Return (X, Y) of the center of cell containing provided text 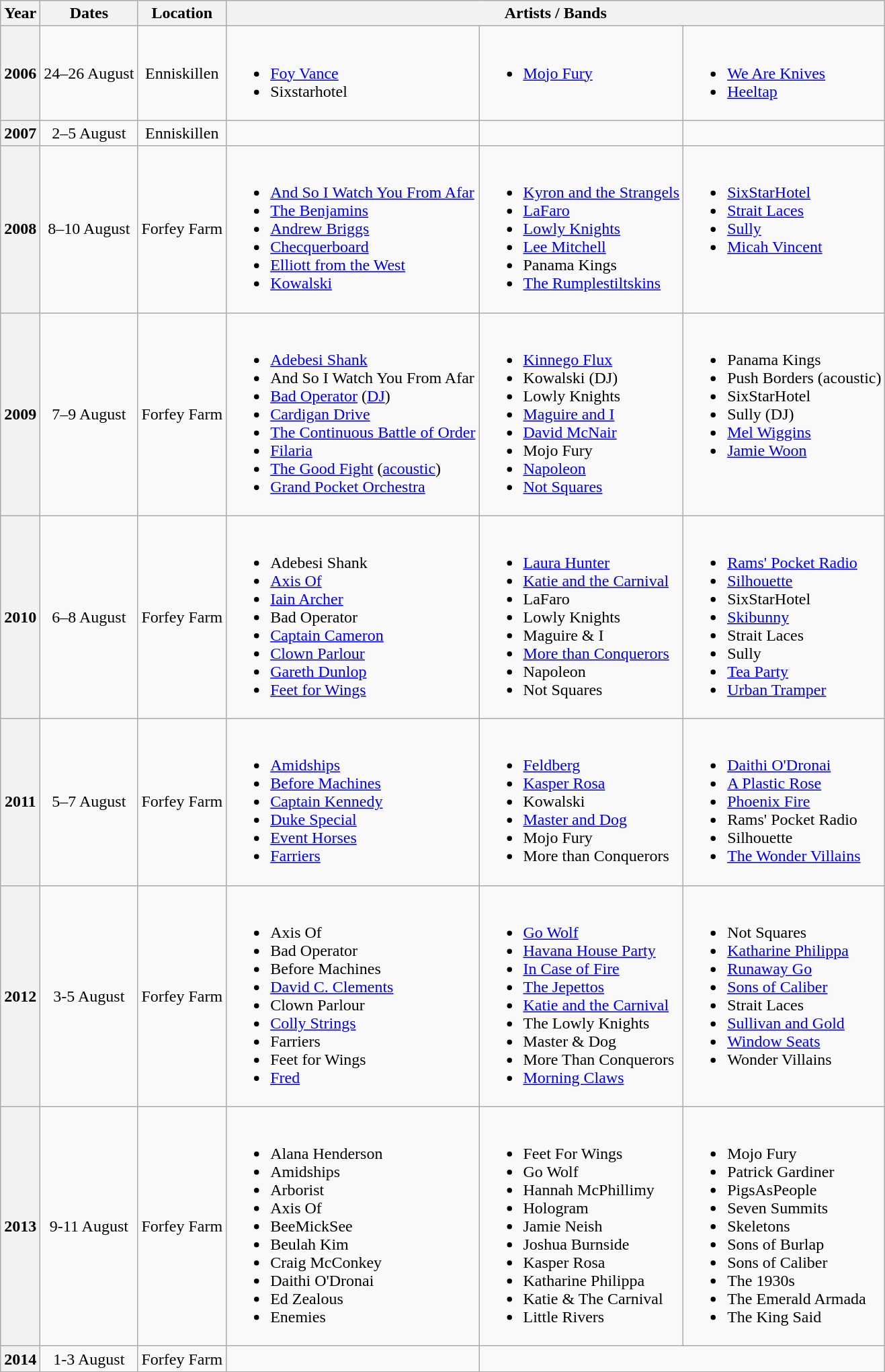
Location (182, 13)
2013 (20, 1226)
Axis OfBad OperatorBefore MachinesDavid C. ClementsClown ParlourColly StringsFarriersFeet for WingsFred (353, 996)
2014 (20, 1359)
And So I Watch You From AfarThe BenjaminsAndrew BriggsChecquerboardElliott from the WestKowalski (353, 229)
2011 (20, 802)
Go WolfHavana House PartyIn Case of FireThe JepettosKatie and the CarnivalThe Lowly KnightsMaster & DogMore Than ConquerorsMorning Claws (581, 996)
Year (20, 13)
Not SquaresKatharine PhilippaRunaway GoSons of CaliberStrait LacesSullivan and GoldWindow SeatsWonder Villains (784, 996)
Mojo FuryPatrick GardinerPigsAsPeopleSeven SummitsSkeletonsSons of BurlapSons of CaliberThe 1930sThe Emerald ArmadaThe King Said (784, 1226)
Kinnego FluxKowalski (DJ)Lowly KnightsMaguire and IDavid McNairMojo FuryNapoleonNot Squares (581, 414)
Rams' Pocket RadioSilhouetteSixStarHotelSkibunnyStrait LacesSullyTea PartyUrban Tramper (784, 617)
Mojo Fury (581, 73)
SixStarHotelStrait LacesSullyMicah Vincent (784, 229)
FeldbergKasper RosaKowalskiMaster and DogMojo FuryMore than Conquerors (581, 802)
6–8 August (89, 617)
Panama KingsPush Borders (acoustic)SixStarHotelSully (DJ)Mel WigginsJamie Woon (784, 414)
Artists / Bands (556, 13)
We Are KnivesHeeltap (784, 73)
8–10 August (89, 229)
5–7 August (89, 802)
Foy VanceSixstarhotel (353, 73)
Dates (89, 13)
Laura HunterKatie and the CarnivalLaFaroLowly KnightsMaguire & IMore than ConquerorsNapoleonNot Squares (581, 617)
2012 (20, 996)
2007 (20, 133)
24–26 August (89, 73)
Daithi O'DronaiA Plastic RosePhoenix FireRams' Pocket RadioSilhouetteThe Wonder Villains (784, 802)
2006 (20, 73)
2–5 August (89, 133)
7–9 August (89, 414)
Adebesi ShankAxis OfIain ArcherBad OperatorCaptain CameronClown ParlourGareth DunlopFeet for Wings (353, 617)
Kyron and the StrangelsLaFaroLowly KnightsLee MitchellPanama KingsThe Rumplestiltskins (581, 229)
3-5 August (89, 996)
1-3 August (89, 1359)
2009 (20, 414)
Feet For WingsGo WolfHannah McPhillimyHologramJamie NeishJoshua BurnsideKasper RosaKatharine PhilippaKatie & The CarnivalLittle Rivers (581, 1226)
2010 (20, 617)
2008 (20, 229)
Alana HendersonAmidshipsArboristAxis OfBeeMickSeeBeulah KimCraig McConkeyDaithi O'DronaiEd ZealousEnemies (353, 1226)
AmidshipsBefore MachinesCaptain KennedyDuke SpecialEvent HorsesFarriers (353, 802)
9-11 August (89, 1226)
